For the text-containing cell, return its midpoint in [X, Y] coordinate format. 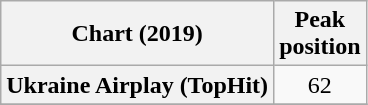
62 [320, 85]
Ukraine Airplay (TopHit) [138, 85]
Peakposition [320, 34]
Chart (2019) [138, 34]
